Scan for the cell matching the given text and deliver its (X, Y) coordinate at center. 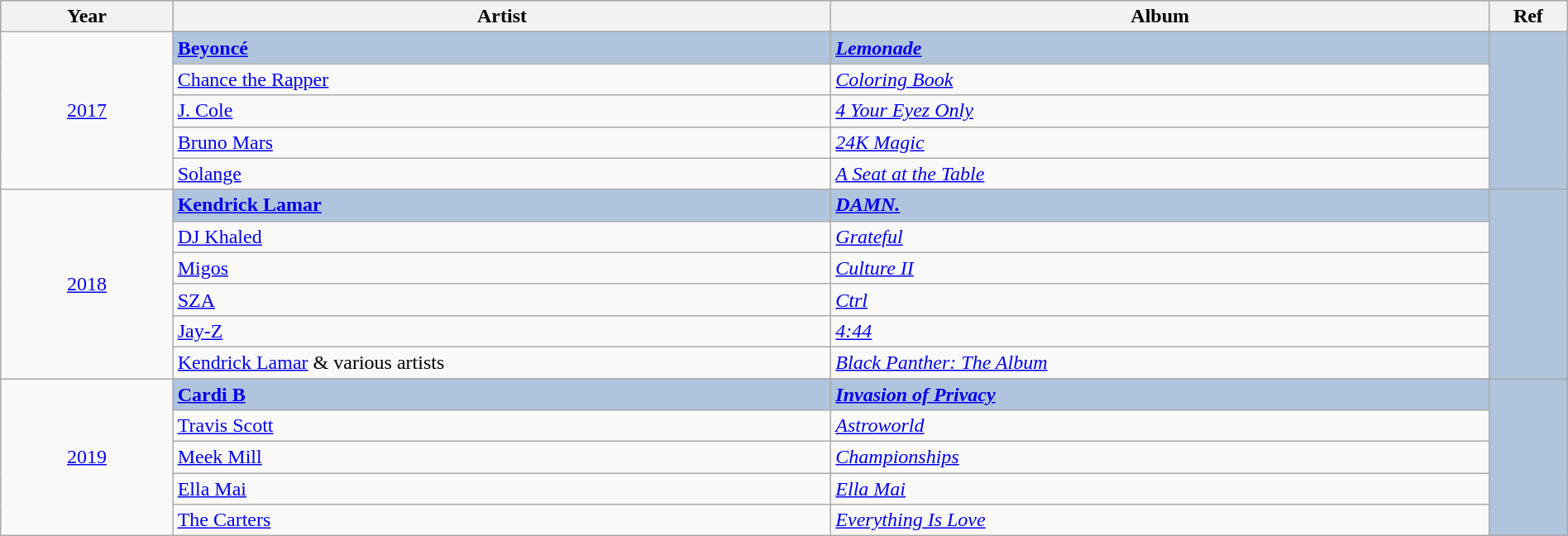
A Seat at the Table (1160, 174)
The Carters (502, 520)
Bruno Mars (502, 142)
Astroworld (1160, 426)
Jay-Z (502, 331)
Culture II (1160, 268)
DAMN. (1160, 205)
Cardi B (502, 395)
Album (1160, 17)
Kendrick Lamar (502, 205)
Travis Scott (502, 426)
SZA (502, 299)
4 Your Eyez Only (1160, 111)
Ctrl (1160, 299)
Grateful (1160, 237)
Lemonade (1160, 48)
4:44 (1160, 331)
Chance the Rapper (502, 79)
Year (87, 17)
2017 (87, 111)
Coloring Book (1160, 79)
Everything Is Love (1160, 520)
2018 (87, 284)
Artist (502, 17)
Ref (1528, 17)
2019 (87, 457)
Beyoncé (502, 48)
Invasion of Privacy (1160, 395)
Championships (1160, 457)
J. Cole (502, 111)
Solange (502, 174)
24K Magic (1160, 142)
Migos (502, 268)
Meek Mill (502, 457)
Black Panther: The Album (1160, 362)
DJ Khaled (502, 237)
Kendrick Lamar & various artists (502, 362)
